Return (X, Y) of the center of cell containing provided text 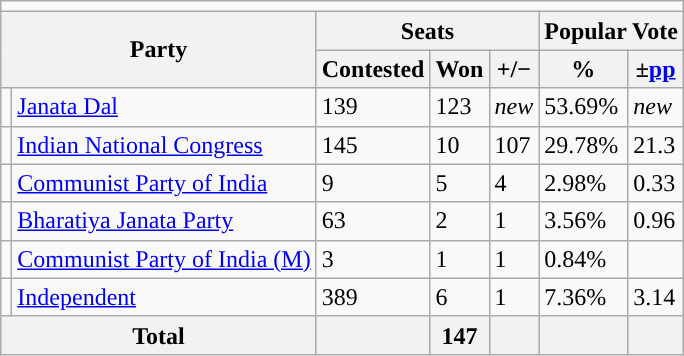
Popular Vote (612, 31)
±pp (656, 69)
139 (373, 107)
Communist Party of India (M) (164, 259)
7.36% (584, 297)
Indian National Congress (164, 145)
63 (373, 221)
0.33 (656, 183)
Seats (428, 31)
Party (158, 50)
21.3 (656, 145)
145 (373, 145)
0.96 (656, 221)
0.84% (584, 259)
10 (460, 145)
Janata Dal (164, 107)
5 (460, 183)
Independent (164, 297)
2 (460, 221)
Won (460, 69)
Bharatiya Janata Party (164, 221)
3.14 (656, 297)
Total (158, 335)
+/− (514, 69)
4 (514, 183)
Communist Party of India (164, 183)
9 (373, 183)
% (584, 69)
6 (460, 297)
3 (373, 259)
Contested (373, 69)
2.98% (584, 183)
3.56% (584, 221)
123 (460, 107)
147 (460, 335)
389 (373, 297)
107 (514, 145)
29.78% (584, 145)
53.69% (584, 107)
